Output the (x, y) coordinate of the center of the cell containing the given text.  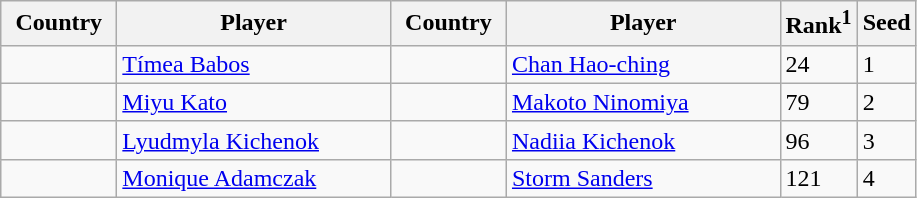
2 (886, 102)
121 (818, 178)
Lyudmyla Kichenok (254, 140)
1 (886, 64)
Monique Adamczak (254, 178)
4 (886, 178)
Chan Hao-ching (643, 64)
Makoto Ninomiya (643, 102)
Miyu Kato (254, 102)
3 (886, 140)
79 (818, 102)
Tímea Babos (254, 64)
Seed (886, 24)
Nadiia Kichenok (643, 140)
24 (818, 64)
96 (818, 140)
Storm Sanders (643, 178)
Rank1 (818, 24)
